For the text-containing cell, return its midpoint in [X, Y] coordinate format. 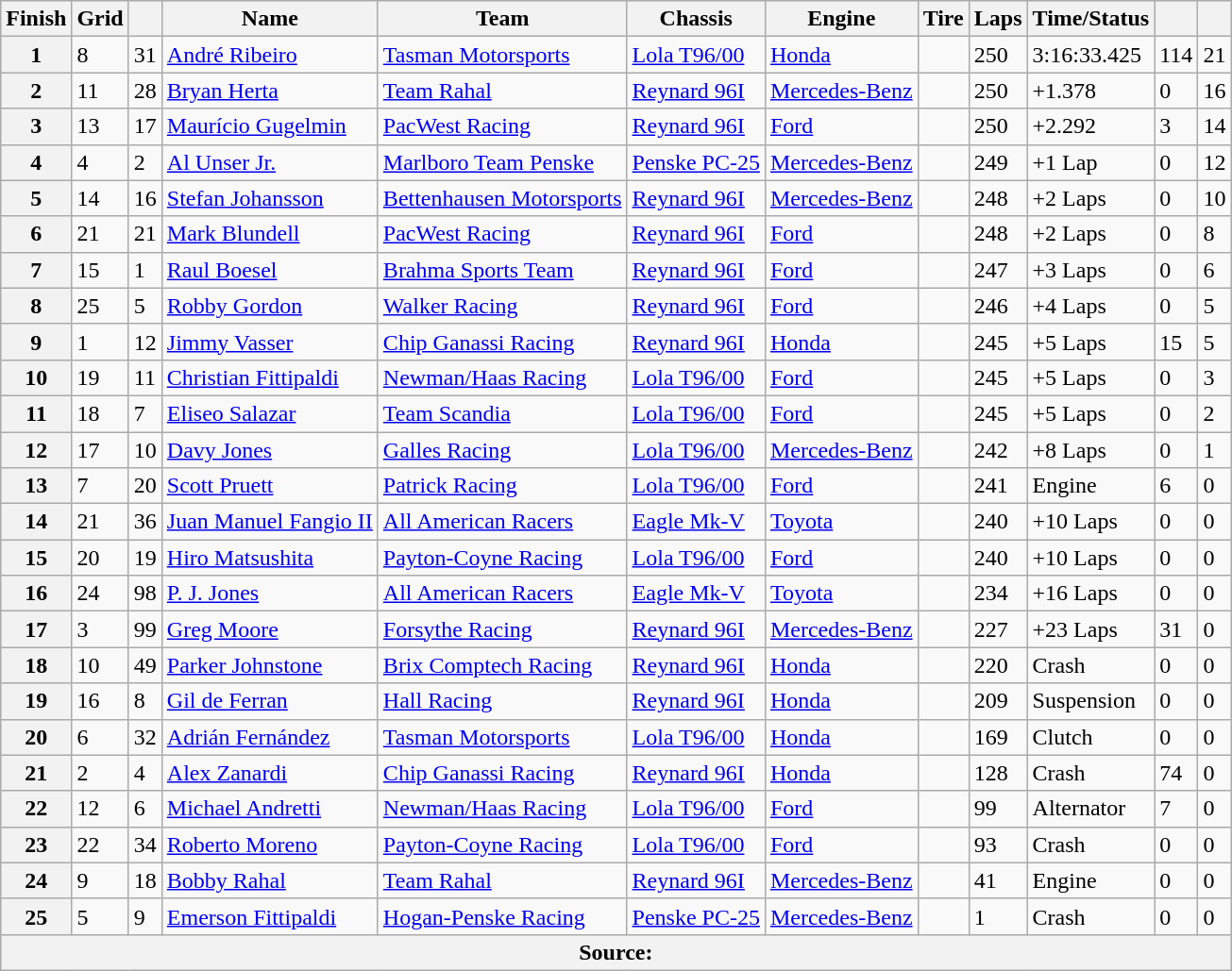
Laps [998, 19]
Scott Pruett [270, 486]
Walker Racing [502, 306]
Team [502, 19]
P. J. Jones [270, 594]
Hiro Matsushita [270, 558]
246 [998, 306]
Patrick Racing [502, 486]
247 [998, 270]
Bettenhausen Motorsports [502, 198]
Bryan Herta [270, 91]
+23 Laps [1091, 629]
Michael Andretti [270, 809]
+3 Laps [1091, 270]
Tire [943, 19]
Emerson Fittipaldi [270, 916]
Greg Moore [270, 629]
34 [145, 845]
+1 Lap [1091, 162]
Hogan-Penske Racing [502, 916]
Juan Manuel Fangio II [270, 522]
Parker Johnstone [270, 665]
Jimmy Vasser [270, 342]
+8 Laps [1091, 450]
+16 Laps [1091, 594]
Stefan Johansson [270, 198]
128 [998, 773]
23 [36, 845]
36 [145, 522]
32 [145, 737]
+2.292 [1091, 126]
Brahma Sports Team [502, 270]
209 [998, 701]
249 [998, 162]
Bobby Rahal [270, 880]
Forsythe Racing [502, 629]
234 [998, 594]
Grid [100, 19]
Mark Blundell [270, 234]
Name [270, 19]
Marlboro Team Penske [502, 162]
41 [998, 880]
Maurício Gugelmin [270, 126]
Gil de Ferran [270, 701]
241 [998, 486]
28 [145, 91]
Source: [616, 952]
+4 Laps [1091, 306]
Time/Status [1091, 19]
Roberto Moreno [270, 845]
Eliseo Salazar [270, 413]
+1.378 [1091, 91]
Al Unser Jr. [270, 162]
Suspension [1091, 701]
74 [1176, 773]
220 [998, 665]
Finish [36, 19]
114 [1176, 55]
Hall Racing [502, 701]
Christian Fittipaldi [270, 377]
André Ribeiro [270, 55]
Brix Comptech Racing [502, 665]
Chassis [696, 19]
242 [998, 450]
169 [998, 737]
Robby Gordon [270, 306]
Clutch [1091, 737]
98 [145, 594]
Alex Zanardi [270, 773]
227 [998, 629]
3:16:33.425 [1091, 55]
Davy Jones [270, 450]
93 [998, 845]
Alternator [1091, 809]
Raul Boesel [270, 270]
49 [145, 665]
Adrián Fernández [270, 737]
Galles Racing [502, 450]
Team Scandia [502, 413]
